Find where the given text appears and provide that cell's center as [X, Y] coordinate. 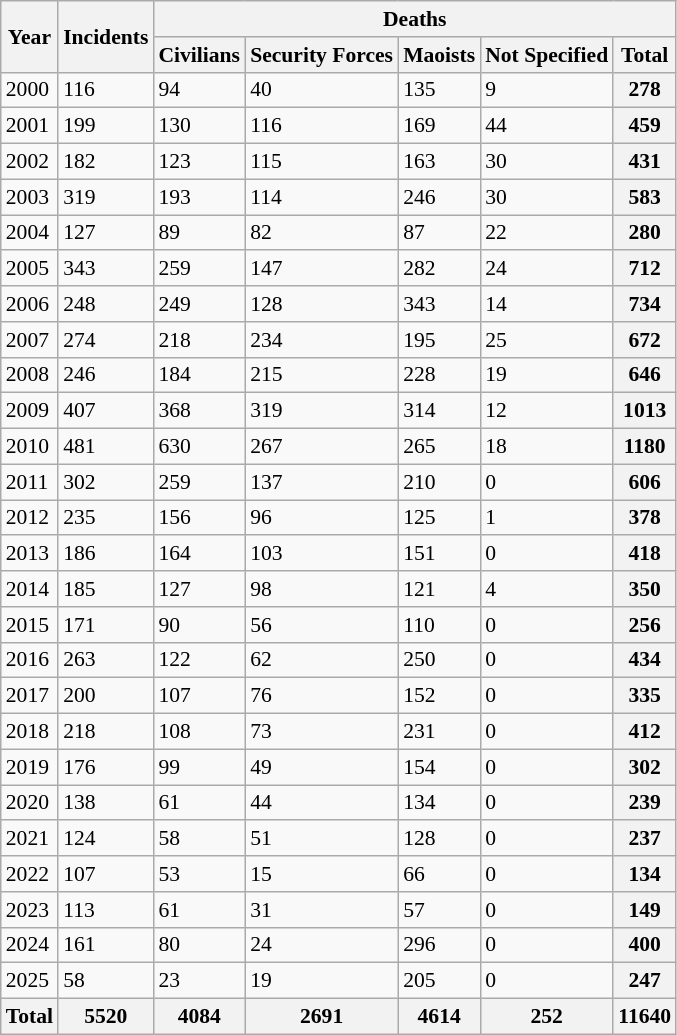
18 [546, 447]
239 [644, 803]
9 [546, 90]
2014 [30, 589]
176 [106, 767]
2691 [322, 1017]
2000 [30, 90]
2016 [30, 660]
149 [644, 910]
80 [199, 945]
205 [439, 981]
2023 [30, 910]
90 [199, 625]
378 [644, 518]
25 [546, 340]
2002 [30, 162]
2022 [30, 874]
169 [439, 126]
263 [106, 660]
2021 [30, 839]
163 [439, 162]
210 [439, 482]
2020 [30, 803]
147 [322, 269]
135 [439, 90]
431 [644, 162]
49 [322, 767]
Security Forces [322, 55]
256 [644, 625]
418 [644, 554]
368 [199, 411]
108 [199, 732]
4 [546, 589]
200 [106, 696]
73 [322, 732]
2010 [30, 447]
2017 [30, 696]
2025 [30, 981]
231 [439, 732]
412 [644, 732]
249 [199, 304]
Not Specified [546, 55]
76 [322, 696]
151 [439, 554]
15 [322, 874]
199 [106, 126]
296 [439, 945]
234 [322, 340]
247 [644, 981]
152 [439, 696]
89 [199, 233]
56 [322, 625]
314 [439, 411]
237 [644, 839]
2015 [30, 625]
606 [644, 482]
62 [322, 660]
235 [106, 518]
2011 [30, 482]
274 [106, 340]
154 [439, 767]
110 [439, 625]
400 [644, 945]
22 [546, 233]
282 [439, 269]
646 [644, 375]
407 [106, 411]
23 [199, 981]
14 [546, 304]
87 [439, 233]
130 [199, 126]
121 [439, 589]
124 [106, 839]
Deaths [414, 19]
1013 [644, 411]
156 [199, 518]
11640 [644, 1017]
94 [199, 90]
248 [106, 304]
113 [106, 910]
171 [106, 625]
2012 [30, 518]
2003 [30, 197]
115 [322, 162]
122 [199, 660]
712 [644, 269]
125 [439, 518]
193 [199, 197]
4084 [199, 1017]
2009 [30, 411]
57 [439, 910]
66 [439, 874]
481 [106, 447]
250 [439, 660]
2005 [30, 269]
2001 [30, 126]
215 [322, 375]
138 [106, 803]
2019 [30, 767]
280 [644, 233]
96 [322, 518]
31 [322, 910]
185 [106, 589]
2004 [30, 233]
2008 [30, 375]
1 [546, 518]
53 [199, 874]
228 [439, 375]
123 [199, 162]
82 [322, 233]
103 [322, 554]
137 [322, 482]
Year [30, 36]
583 [644, 197]
734 [644, 304]
2018 [30, 732]
265 [439, 447]
5520 [106, 1017]
630 [199, 447]
164 [199, 554]
335 [644, 696]
114 [322, 197]
2024 [30, 945]
278 [644, 90]
2013 [30, 554]
182 [106, 162]
186 [106, 554]
252 [546, 1017]
51 [322, 839]
98 [322, 589]
161 [106, 945]
99 [199, 767]
267 [322, 447]
40 [322, 90]
195 [439, 340]
459 [644, 126]
Incidents [106, 36]
184 [199, 375]
434 [644, 660]
Civilians [199, 55]
672 [644, 340]
350 [644, 589]
Maoists [439, 55]
2006 [30, 304]
1180 [644, 447]
12 [546, 411]
4614 [439, 1017]
2007 [30, 340]
